Detect which cell encompasses the target text, then output its [x, y] center coordinate. 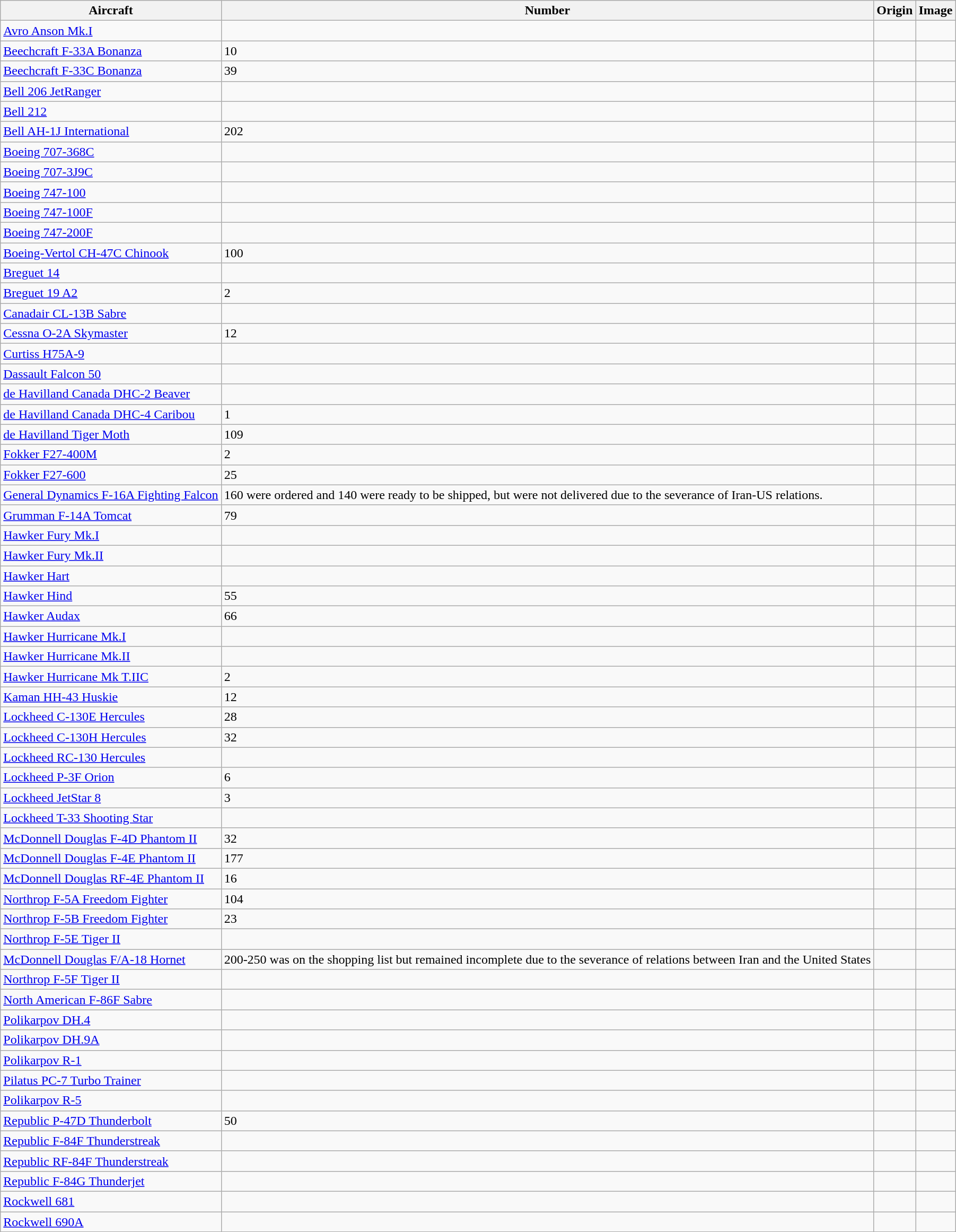
Boeing 707-368C [111, 152]
McDonnell Douglas RF-4E Phantom II [111, 878]
6 [547, 777]
16 [547, 878]
Lockheed JetStar 8 [111, 798]
Boeing 707-3J9C [111, 172]
Polikarpov DH.9A [111, 1040]
Hawker Hurricane Mk.I [111, 636]
160 were ordered and 140 were ready to be shipped, but were not delivered due to the severance of Iran-US relations. [547, 495]
Lockheed RC-130 Hercules [111, 757]
Grumman F-14A Tomcat [111, 515]
Fokker F27-400M [111, 455]
Curtiss H75A-9 [111, 354]
Rockwell 681 [111, 1201]
3 [547, 798]
Republic F-84G Thunderjet [111, 1181]
Hawker Audax [111, 616]
109 [547, 434]
Kaman HH-43 Huskie [111, 697]
Fokker F27-600 [111, 475]
Lockheed C-130E Hercules [111, 717]
Breguet 14 [111, 273]
Hawker Hind [111, 596]
Breguet 19 A2 [111, 293]
Avro Anson Mk.I [111, 31]
Northrop F-5B Freedom Fighter [111, 919]
Lockheed C-130H Hercules [111, 737]
General Dynamics F-16A Fighting Falcon [111, 495]
McDonnell Douglas F/A-18 Hornet [111, 959]
Hawker Hart [111, 575]
Boeing 747-200F [111, 232]
McDonnell Douglas F-4D Phantom II [111, 838]
200-250 was on the shopping list but remained incomplete due to the severance of relations between Iran and the United States [547, 959]
Boeing 747-100F [111, 212]
Polikarpov DH.4 [111, 1020]
Boeing-Vertol CH-47C Chinook [111, 253]
Hawker Hurricane Mk.II [111, 657]
66 [547, 616]
Republic P-47D Thunderbolt [111, 1121]
Northrop F-5E Tiger II [111, 939]
Hawker Fury Mk.II [111, 555]
de Havilland Canada DHC-2 Beaver [111, 394]
Republic RF-84F Thunderstreak [111, 1161]
Origin [895, 11]
177 [547, 858]
Dassault Falcon 50 [111, 374]
25 [547, 475]
Polikarpov R-1 [111, 1060]
Republic F-84F Thunderstreak [111, 1141]
de Havilland Canada DHC-4 Caribou [111, 414]
Bell 206 JetRanger [111, 91]
Aircraft [111, 11]
50 [547, 1121]
de Havilland Tiger Moth [111, 434]
North American F-86F Sabre [111, 1000]
Hawker Fury Mk.I [111, 535]
23 [547, 919]
Lockheed T-33 Shooting Star [111, 818]
28 [547, 717]
Cessna O-2A Skymaster [111, 334]
79 [547, 515]
202 [547, 132]
Canadair CL-13B Sabre [111, 313]
Boeing 747-100 [111, 192]
Rockwell 690A [111, 1221]
55 [547, 596]
Hawker Hurricane Mk T.IIC [111, 677]
39 [547, 71]
Beechcraft F-33A Bonanza [111, 51]
10 [547, 51]
Northrop F-5A Freedom Fighter [111, 899]
Image [935, 11]
Polikarpov R-5 [111, 1100]
1 [547, 414]
100 [547, 253]
Lockheed P-3F Orion [111, 777]
Number [547, 11]
104 [547, 899]
Beechcraft F-33C Bonanza [111, 71]
Bell 212 [111, 111]
Bell AH-1J International [111, 132]
Pilatus PC-7 Turbo Trainer [111, 1080]
Northrop F-5F Tiger II [111, 980]
McDonnell Douglas F-4E Phantom II [111, 858]
